Locate the cell with the specified text and output its (x, y) center coordinate. 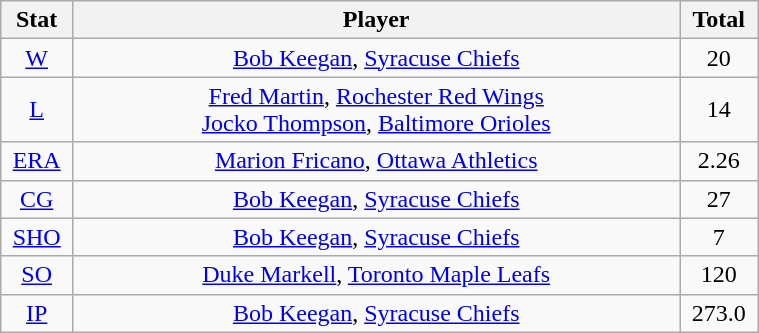
Stat (37, 20)
SHO (37, 237)
CG (37, 199)
ERA (37, 161)
120 (719, 275)
Total (719, 20)
W (37, 58)
Duke Markell, Toronto Maple Leafs (376, 275)
IP (37, 313)
7 (719, 237)
SO (37, 275)
Fred Martin, Rochester Red Wings Jocko Thompson, Baltimore Orioles (376, 110)
27 (719, 199)
20 (719, 58)
Marion Fricano, Ottawa Athletics (376, 161)
14 (719, 110)
2.26 (719, 161)
Player (376, 20)
L (37, 110)
273.0 (719, 313)
